Search for the cell housing the specified text and yield its [X, Y] center coordinate. 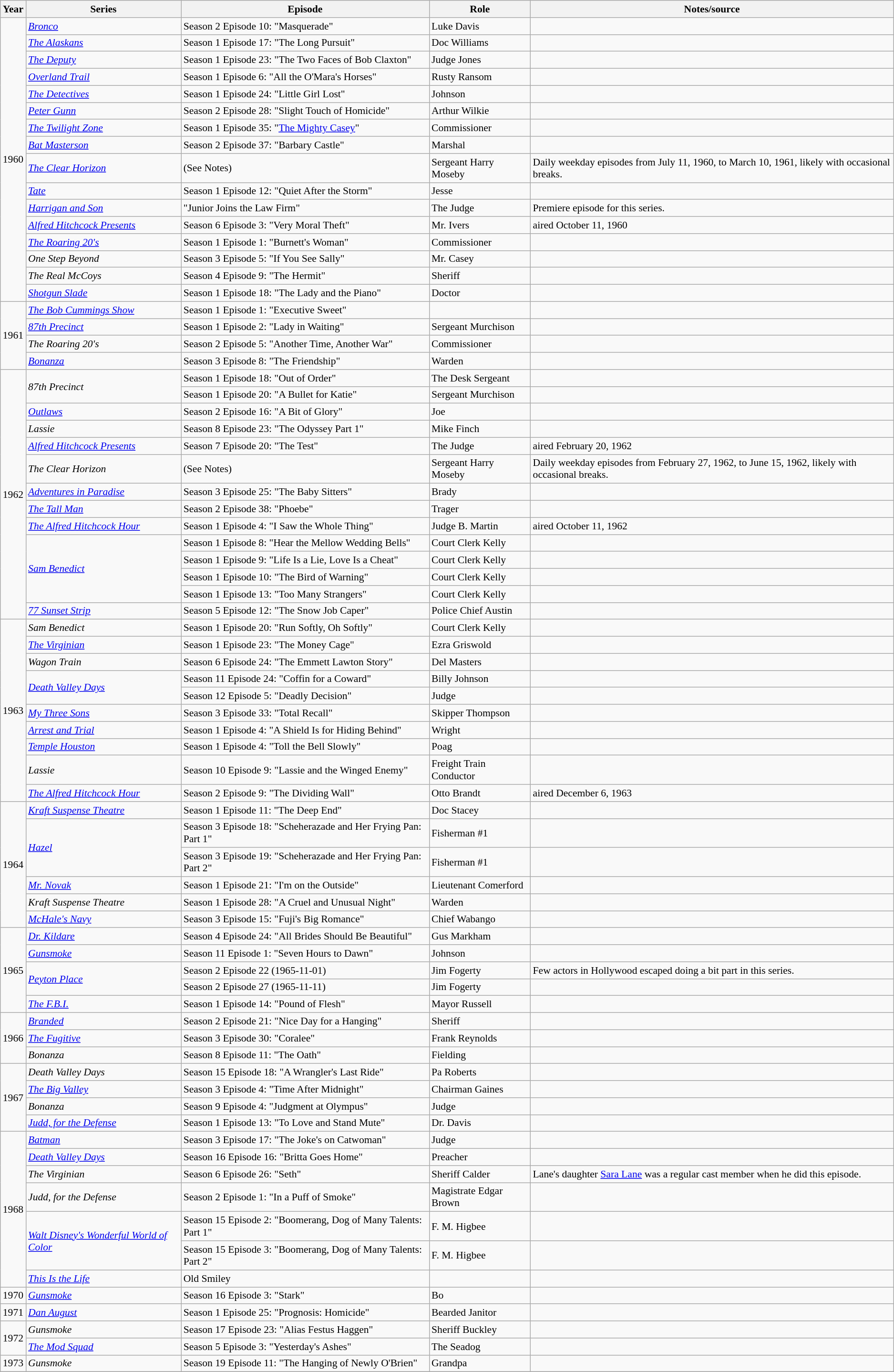
Doc Stacey [480, 810]
Temple Houston [103, 747]
Outlaws [103, 412]
Season 11 Episode 1: "Seven Hours to Dawn" [305, 953]
Season 2 Episode 37: "Barbary Castle" [305, 145]
Peter Gunn [103, 111]
Preacher [480, 1157]
Season 3 Episode 25: "The Baby Sitters" [305, 492]
Season 1 Episode 14: "Pound of Flesh" [305, 1004]
Season 12 Episode 5: "Deadly Decision" [305, 696]
"Junior Joins the Law Firm" [305, 208]
One Step Beyond [103, 259]
Season 17 Episode 23: "Alias Festus Haggen" [305, 1330]
1961 [13, 335]
Episode [305, 9]
Arrest and Trial [103, 730]
Pa Roberts [480, 1073]
1964 [13, 865]
Grandpa [480, 1363]
Season 2 Episode 9: "The Dividing Wall" [305, 793]
Bearded Janitor [480, 1313]
Daily weekday episodes from February 27, 1962, to June 15, 1962, likely with occasional breaks. [712, 469]
Trager [480, 509]
Season 9 Episode 4: "Judgment at Olympus" [305, 1106]
Chairman Gaines [480, 1089]
Sheriff Calder [480, 1174]
Marshal [480, 145]
aired December 6, 1963 [712, 793]
Bat Masterson [103, 145]
aired October 11, 1962 [712, 526]
Season 15 Episode 18: "A Wrangler's Last Ride" [305, 1073]
The Detectives [103, 94]
Season 11 Episode 24: "Coffin for a Coward" [305, 679]
Luke Davis [480, 26]
Season 6 Episode 26: "Seth" [305, 1174]
Season 1 Episode 18: "Out of Order" [305, 378]
Season 6 Episode 24: "The Emmett Lawton Story" [305, 662]
1965 [13, 970]
Season 15 Episode 3: "Boomerang, Dog of Many Talents: Part 2" [305, 1255]
Season 2 Episode 5: "Another Time, Another War" [305, 344]
Skipper Thompson [480, 713]
Jesse [480, 191]
Tate [103, 191]
Sheriff Buckley [480, 1330]
1968 [13, 1209]
Season 3 Episode 18: "Scheherazade and Her Frying Pan: Part 1" [305, 833]
aired February 20, 1962 [712, 446]
Ezra Griswold [480, 645]
Batman [103, 1140]
Season 1 Episode 28: "A Cruel and Unusual Night" [305, 902]
Season 2 Episode 28: "Slight Touch of Homicide" [305, 111]
Judge B. Martin [480, 526]
My Three Sons [103, 713]
The Fugitive [103, 1038]
Doctor [480, 293]
Season 3 Episode 19: "Scheherazade and Her Frying Pan: Part 2" [305, 862]
Season 10 Episode 9: "Lassie and the Winged Enemy" [305, 770]
1970 [13, 1296]
The F.B.I. [103, 1004]
Season 1 Episode 17: "The Long Pursuit" [305, 43]
Year [13, 9]
Season 1 Episode 23: "The Two Faces of Bob Claxton" [305, 60]
1963 [13, 711]
Mr. Ivers [480, 225]
Shotgun Slade [103, 293]
1962 [13, 495]
Season 1 Episode 13: "To Love and Stand Mute" [305, 1123]
Season 3 Episode 17: "The Joke's on Catwoman" [305, 1140]
Role [480, 9]
Season 2 Episode 10: "Masquerade" [305, 26]
Season 1 Episode 9: "Life Is a Lie, Love Is a Cheat" [305, 560]
The Alaskans [103, 43]
Joe [480, 412]
Few actors in Hollywood escaped doing a bit part in this series. [712, 970]
Overland Trail [103, 77]
Branded [103, 1021]
Brady [480, 492]
Season 1 Episode 20: "A Bullet for Katie" [305, 395]
Poag [480, 747]
Billy Johnson [480, 679]
Frank Reynolds [480, 1038]
Chief Wabango [480, 919]
Season 2 Episode 21: "Nice Day for a Hanging" [305, 1021]
Wagon Train [103, 662]
Arthur Wilkie [480, 111]
Dr. Davis [480, 1123]
1966 [13, 1039]
The Real McCoys [103, 276]
Adventures in Paradise [103, 492]
Season 6 Episode 3: "Very Moral Theft" [305, 225]
Season 1 Episode 13: "Too Many Strangers" [305, 594]
This Is the Life [103, 1279]
Season 1 Episode 25: "Prognosis: Homicide" [305, 1313]
Season 3 Episode 30: "Coralee" [305, 1038]
Season 2 Episode 1: "In a Puff of Smoke" [305, 1197]
Season 1 Episode 8: "Hear the Mellow Wedding Bells" [305, 543]
Season 1 Episode 4: "A Shield Is for Hiding Behind" [305, 730]
Del Masters [480, 662]
Hazel [103, 847]
Walt Disney's Wonderful World of Color [103, 1241]
Doc Williams [480, 43]
Mr. Novak [103, 886]
Bo [480, 1296]
Mayor Russell [480, 1004]
Season 8 Episode 11: "The Oath" [305, 1055]
Judge Jones [480, 60]
Notes/source [712, 9]
The Deputy [103, 60]
Season 1 Episode 21: "I'm on the Outside" [305, 886]
Premiere episode for this series. [712, 208]
Lieutenant Comerford [480, 886]
Season 2 Episode 22 (1965-11-01) [305, 970]
Season 1 Episode 20: "Run Softly, Oh Softly" [305, 628]
Season 1 Episode 1: "Burnett's Woman" [305, 242]
Magistrate Edgar Brown [480, 1197]
Season 16 Episode 3: "Stark" [305, 1296]
The Tall Man [103, 509]
Wright [480, 730]
Police Chief Austin [480, 611]
Season 1 Episode 4: "Toll the Bell Slowly" [305, 747]
Season 3 Episode 5: "If You See Sally" [305, 259]
Lane's daughter Sara Lane was a regular cast member when he did this episode. [712, 1174]
The Bob Cummings Show [103, 310]
Season 1 Episode 4: "I Saw the Whole Thing" [305, 526]
Rusty Ransom [480, 77]
Season 4 Episode 9: "The Hermit" [305, 276]
Season 15 Episode 2: "Boomerang, Dog of Many Talents: Part 1" [305, 1227]
Season 1 Episode 12: "Quiet After the Storm" [305, 191]
Season 2 Episode 38: "Phoebe" [305, 509]
Daily weekday episodes from July 11, 1960, to March 10, 1961, likely with occasional breaks. [712, 168]
The Big Valley [103, 1089]
The Seadog [480, 1347]
Mr. Casey [480, 259]
Series [103, 9]
Freight Train Conductor [480, 770]
Season 1 Episode 18: "The Lady and the Piano" [305, 293]
Season 1 Episode 11: "The Deep End" [305, 810]
Season 3 Episode 8: "The Friendship" [305, 361]
The Twilight Zone [103, 128]
Season 1 Episode 23: "The Money Cage" [305, 645]
Season 2 Episode 16: "A Bit of Glory" [305, 412]
Season 1 Episode 24: "Little Girl Lost" [305, 94]
Fielding [480, 1055]
1972 [13, 1338]
Gus Markham [480, 937]
Season 4 Episode 24: "All Brides Should Be Beautiful" [305, 937]
77 Sunset Strip [103, 611]
Season 19 Episode 11: "The Hanging of Newly O'Brien" [305, 1363]
Mike Finch [480, 429]
Otto Brandt [480, 793]
Season 5 Episode 12: "The Snow Job Caper" [305, 611]
Season 1 Episode 1: "Executive Sweet" [305, 310]
Season 3 Episode 15: "Fuji's Big Romance" [305, 919]
Dr. Kildare [103, 937]
Season 3 Episode 4: "Time After Midnight" [305, 1089]
Bronco [103, 26]
aired October 11, 1960 [712, 225]
Season 16 Episode 16: "Britta Goes Home" [305, 1157]
Dan August [103, 1313]
Season 1 Episode 6: "All the O'Mara's Horses" [305, 77]
Season 7 Episode 20: "The Test" [305, 446]
The Mod Squad [103, 1347]
Old Smiley [305, 1279]
Season 5 Episode 3: "Yesterday's Ashes" [305, 1347]
Season 1 Episode 2: "Lady in Waiting" [305, 327]
1973 [13, 1363]
McHale's Navy [103, 919]
Season 1 Episode 35: "The Mighty Casey" [305, 128]
Season 8 Episode 23: "The Odyssey Part 1" [305, 429]
Harrigan and Son [103, 208]
1967 [13, 1098]
Season 2 Episode 27 (1965-11-11) [305, 987]
1960 [13, 160]
Season 3 Episode 33: "Total Recall" [305, 713]
Season 1 Episode 10: "The Bird of Warning" [305, 577]
The Desk Sergeant [480, 378]
Peyton Place [103, 979]
1971 [13, 1313]
